Search for the cell housing the specified text and yield its [x, y] center coordinate. 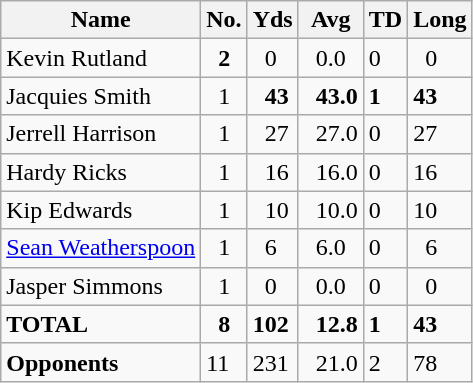
Jerrell Harrison [101, 134]
16.0 [330, 172]
10.0 [330, 210]
TD [385, 20]
78 [440, 362]
6.0 [330, 248]
Long [440, 20]
Yds [272, 20]
Jasper Simmons [101, 286]
8 [224, 324]
No. [224, 20]
Hardy Ricks [101, 172]
102 [272, 324]
Kevin Rutland [101, 58]
Sean Weatherspoon [101, 248]
12.8 [330, 324]
231 [272, 362]
27.0 [330, 134]
43.0 [330, 96]
Kip Edwards [101, 210]
Jacquies Smith [101, 96]
11 [224, 362]
TOTAL [101, 324]
Opponents [101, 362]
21.0 [330, 362]
Name [101, 20]
Avg [330, 20]
